Determine the (X, Y) coordinate at the center of the cell enclosing the given text.  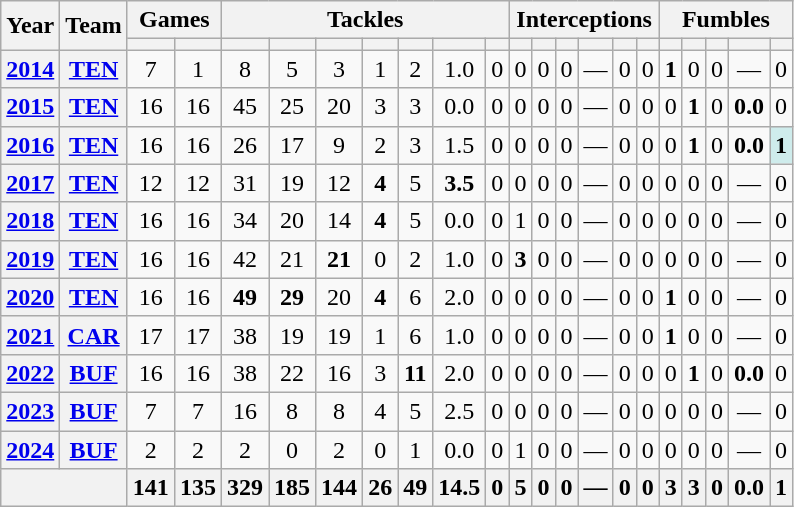
141 (150, 488)
2020 (30, 297)
CAR (94, 335)
Tackles (364, 20)
42 (244, 259)
2.5 (460, 411)
2022 (30, 373)
2015 (30, 107)
3.5 (460, 183)
185 (292, 488)
Games (174, 20)
2024 (30, 449)
2019 (30, 259)
135 (198, 488)
2016 (30, 145)
2021 (30, 335)
Team (94, 26)
2017 (30, 183)
31 (244, 183)
2018 (30, 221)
1.5 (460, 145)
Fumbles (726, 20)
25 (292, 107)
14.5 (460, 488)
329 (244, 488)
22 (292, 373)
14 (340, 221)
29 (292, 297)
2014 (30, 69)
45 (244, 107)
2023 (30, 411)
Year (30, 26)
144 (340, 488)
Interceptions (584, 20)
11 (416, 373)
9 (340, 145)
34 (244, 221)
